Pinpoint the cell where the given text exists, returning its [X, Y] midpoint coordinate. 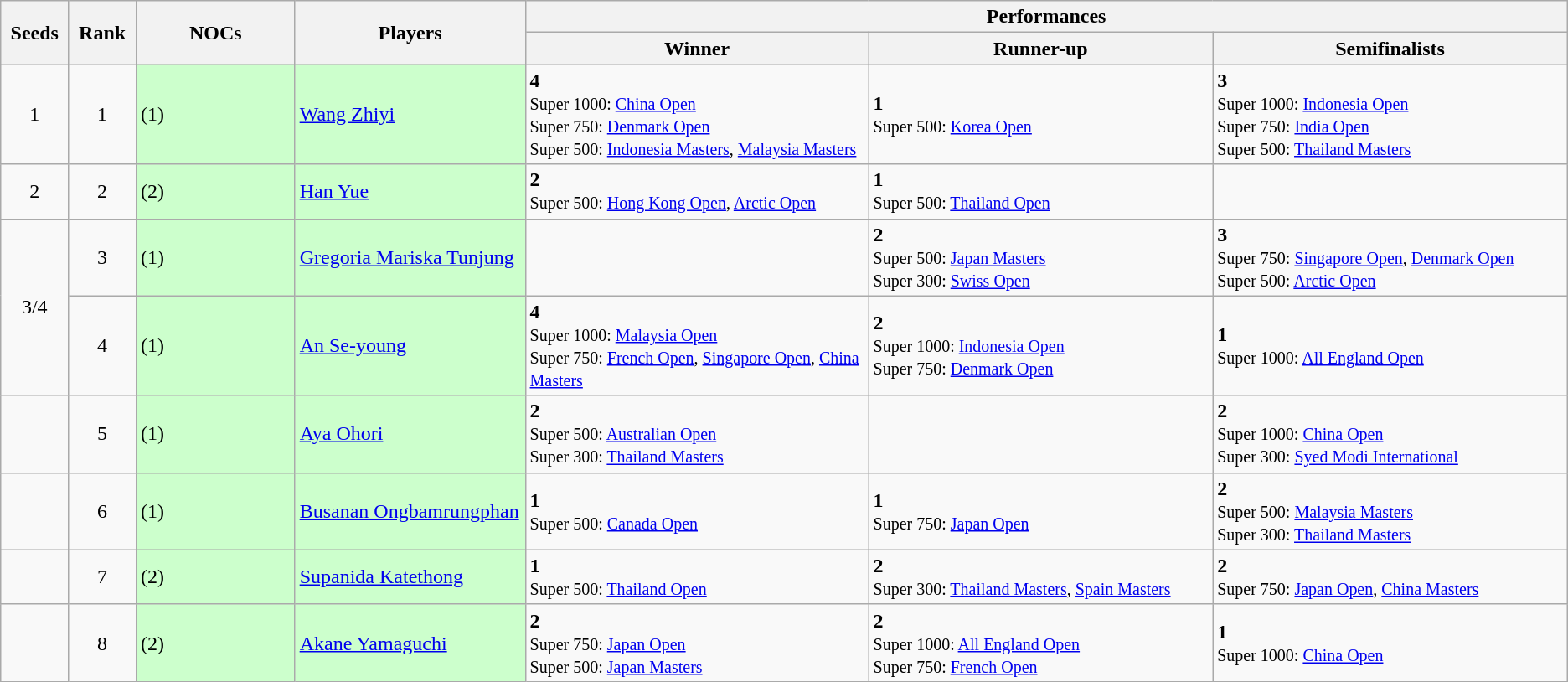
An Se-young [410, 345]
Semifinalists [1390, 49]
3/4 [35, 307]
1Super 1000: All England Open [1390, 345]
3 [102, 257]
Busanan Ongbamrungphan [410, 511]
1Super 1000: China Open [1390, 643]
NOCs [215, 33]
6 [102, 511]
1Super 750: Japan Open [1040, 511]
3Super 1000: Indonesia OpenSuper 750: India OpenSuper 500: Thailand Masters [1390, 114]
Performances [1046, 17]
2Super 750: Japan OpenSuper 500: Japan Masters [697, 643]
2Super 750: Japan Open, China Masters [1390, 576]
3Super 750: Singapore Open, Denmark OpenSuper 500: Arctic Open [1390, 257]
2Super 300: Thailand Masters, Spain Masters [1040, 576]
Runner-up [1040, 49]
5 [102, 434]
2Super 500: Australian OpenSuper 300: Thailand Masters [697, 434]
Aya Ohori [410, 434]
7 [102, 576]
Gregoria Mariska Tunjung [410, 257]
2Super 1000: China OpenSuper 300: Syed Modi International [1390, 434]
4 [102, 345]
1Super 500: Canada Open [697, 511]
Rank [102, 33]
2Super 1000: Indonesia OpenSuper 750: Denmark Open [1040, 345]
2Super 500: Malaysia MastersSuper 300: Thailand Masters [1390, 511]
Supanida Katethong [410, 576]
Han Yue [410, 191]
2Super 500: Hong Kong Open, Arctic Open [697, 191]
Wang Zhiyi [410, 114]
2Super 1000: All England OpenSuper 750: French Open [1040, 643]
Winner [697, 49]
Seeds [35, 33]
1Super 500: Korea Open [1040, 114]
2Super 500: Japan MastersSuper 300: Swiss Open [1040, 257]
Players [410, 33]
8 [102, 643]
4Super 1000: China OpenSuper 750: Denmark OpenSuper 500: Indonesia Masters, Malaysia Masters [697, 114]
4Super 1000: Malaysia OpenSuper 750: French Open, Singapore Open, China Masters [697, 345]
Akane Yamaguchi [410, 643]
